Provide the (x, y) coordinate of the cell's center where the given text is located.  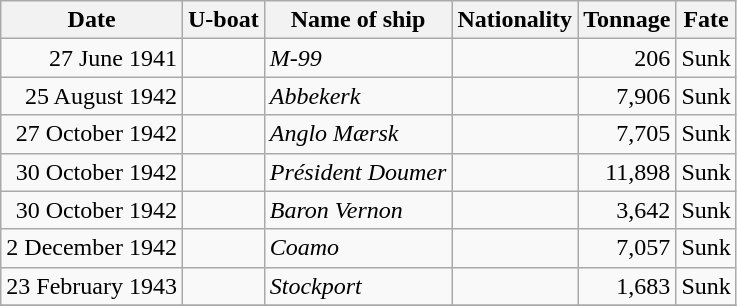
Stockport (358, 286)
Baron Vernon (358, 210)
M-99 (358, 58)
7,705 (627, 134)
7,906 (627, 96)
Nationality (515, 20)
3,642 (627, 210)
U-boat (223, 20)
7,057 (627, 248)
Coamo (358, 248)
27 June 1941 (92, 58)
1,683 (627, 286)
Name of ship (358, 20)
11,898 (627, 172)
Abbekerk (358, 96)
Président Doumer (358, 172)
23 February 1943 (92, 286)
Anglo Mærsk (358, 134)
2 December 1942 (92, 248)
Date (92, 20)
206 (627, 58)
27 October 1942 (92, 134)
Fate (706, 20)
25 August 1942 (92, 96)
Tonnage (627, 20)
